Provide the (x, y) coordinate of the cell's center where the given text is located.  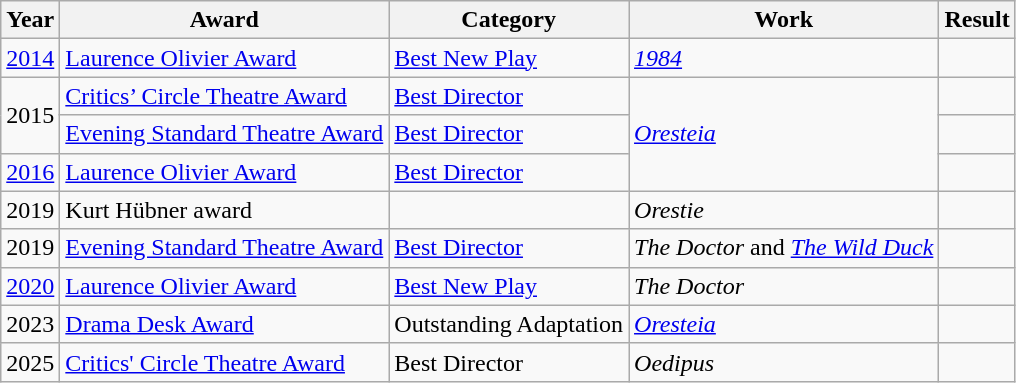
2016 (30, 172)
2025 (30, 362)
Outstanding Adaptation (509, 324)
Critics' Circle Theatre Award (224, 362)
Drama Desk Award (224, 324)
Oedipus (784, 362)
Orestie (784, 210)
Kurt Hübner award (224, 210)
Result (977, 20)
Category (509, 20)
2014 (30, 58)
The Doctor (784, 286)
Year (30, 20)
2015 (30, 115)
2023 (30, 324)
Work (784, 20)
2020 (30, 286)
1984 (784, 58)
Award (224, 20)
The Doctor and The Wild Duck (784, 248)
Critics’ Circle Theatre Award (224, 96)
